Search for the cell housing the specified text and yield its (x, y) center coordinate. 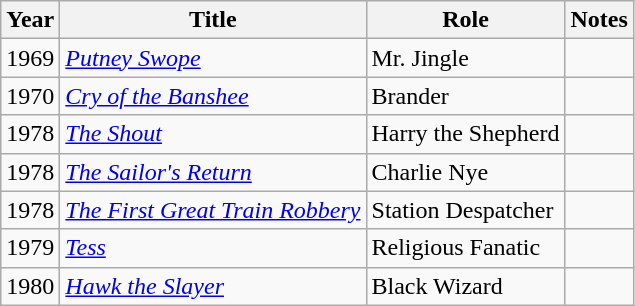
Cry of the Banshee (213, 96)
Mr. Jingle (466, 58)
Year (30, 20)
The Shout (213, 134)
Tess (213, 248)
Brander (466, 96)
Religious Fanatic (466, 248)
1970 (30, 96)
Station Despatcher (466, 210)
Role (466, 20)
Notes (599, 20)
Charlie Nye (466, 172)
Harry the Shepherd (466, 134)
Title (213, 20)
1979 (30, 248)
The Sailor's Return (213, 172)
1980 (30, 286)
Putney Swope (213, 58)
Hawk the Slayer (213, 286)
Black Wizard (466, 286)
The First Great Train Robbery (213, 210)
1969 (30, 58)
